Pinpoint the cell where the given text exists, returning its (x, y) midpoint coordinate. 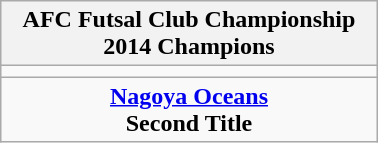
Nagoya OceansSecond Title (189, 110)
AFC Futsal Club Championship 2014 Champions (189, 34)
